For the text-containing cell, return its midpoint in [x, y] coordinate format. 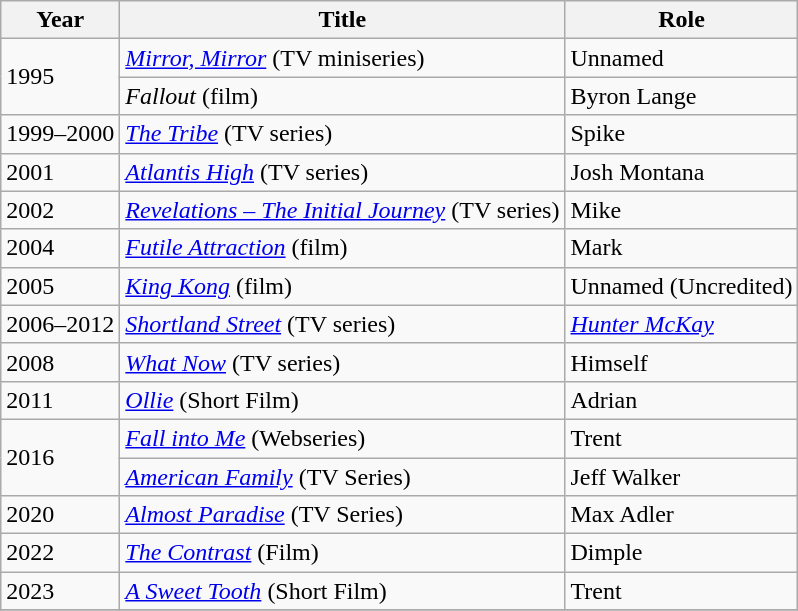
Shortland Street (TV series) [342, 324]
Futile Attraction (film) [342, 248]
Atlantis High (TV series) [342, 172]
2006–2012 [60, 324]
2005 [60, 286]
Mark [682, 248]
Max Adler [682, 515]
Unnamed (Uncredited) [682, 286]
Role [682, 20]
2004 [60, 248]
Byron Lange [682, 96]
American Family (TV Series) [342, 477]
Hunter McKay [682, 324]
Almost Paradise (TV Series) [342, 515]
Fallout (film) [342, 96]
What Now (TV series) [342, 362]
2011 [60, 400]
Mirror, Mirror (TV miniseries) [342, 58]
Unnamed [682, 58]
1999–2000 [60, 134]
2008 [60, 362]
Jeff Walker [682, 477]
Revelations – The Initial Journey (TV series) [342, 210]
Title [342, 20]
Himself [682, 362]
Year [60, 20]
A Sweet Tooth (Short Film) [342, 591]
2001 [60, 172]
Spike [682, 134]
Josh Montana [682, 172]
2020 [60, 515]
King Kong (film) [342, 286]
Fall into Me (Webseries) [342, 438]
Adrian [682, 400]
2022 [60, 553]
Dimple [682, 553]
Mike [682, 210]
The Tribe (TV series) [342, 134]
Ollie (Short Film) [342, 400]
2023 [60, 591]
2002 [60, 210]
2016 [60, 457]
The Contrast (Film) [342, 553]
1995 [60, 77]
